Provide the [X, Y] coordinate of the cell's center where the given text is located.  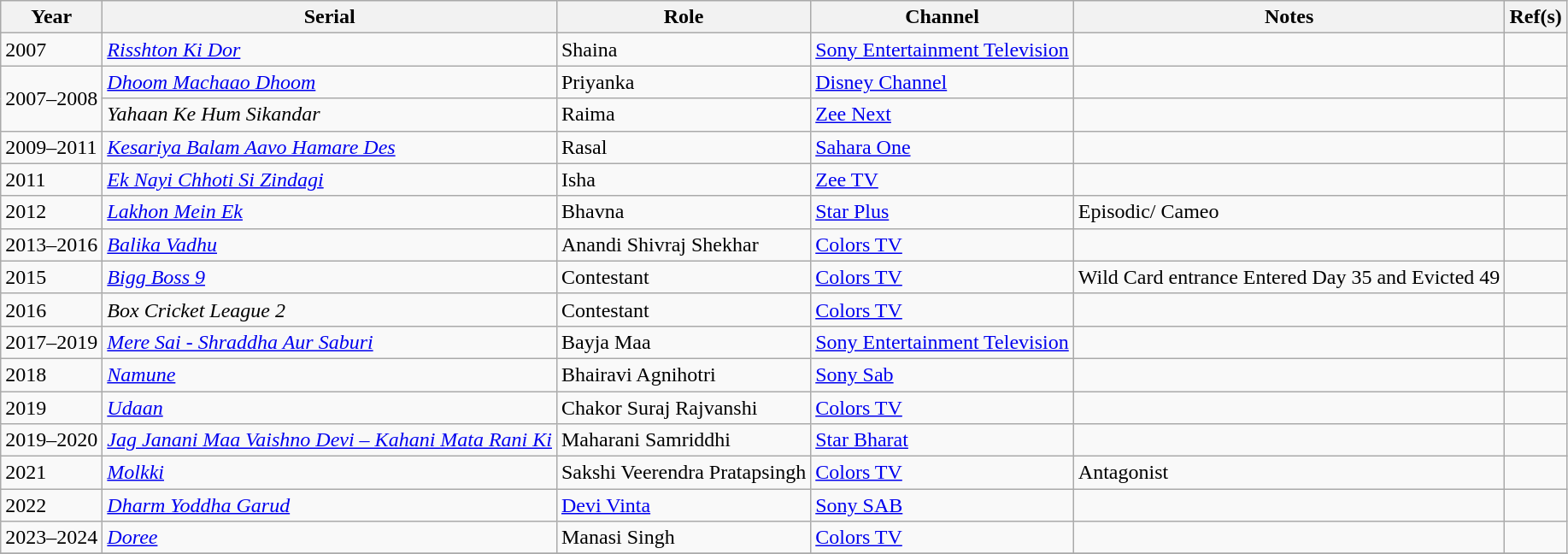
2007 [51, 50]
Risshton Ki Dor [330, 50]
Sahara One [943, 147]
Year [51, 17]
Chakor Suraj Rajvanshi [684, 408]
Role [684, 17]
Box Cricket League 2 [330, 309]
2015 [51, 277]
Sony SAB [943, 505]
Antagonist [1289, 473]
Shaina [684, 50]
Bhavna [684, 212]
Bhairavi Agnihotri [684, 374]
Maharani Samriddhi [684, 440]
Zee Next [943, 115]
2022 [51, 505]
Wild Card entrance Entered Day 35 and Evicted 49 [1289, 277]
Yahaan Ke Hum Sikandar [330, 115]
2018 [51, 374]
2013–2016 [51, 245]
2019 [51, 408]
Bigg Boss 9 [330, 277]
Disney Channel [943, 82]
Isha [684, 180]
2021 [51, 473]
Kesariya Balam Aavo Hamare Des [330, 147]
Udaan [330, 408]
Bayja Maa [684, 342]
Notes [1289, 17]
Dharm Yoddha Garud [330, 505]
Balika Vadhu [330, 245]
Mere Sai - Shraddha Aur Saburi [330, 342]
Rasal [684, 147]
Channel [943, 17]
Ek Nayi Chhoti Si Zindagi [330, 180]
2019–2020 [51, 440]
Priyanka [684, 82]
Namune [330, 374]
Star Bharat [943, 440]
Manasi Singh [684, 538]
Ref(s) [1536, 17]
Zee TV [943, 180]
2011 [51, 180]
2007–2008 [51, 98]
Raima [684, 115]
Star Plus [943, 212]
Doree [330, 538]
2009–2011 [51, 147]
Jag Janani Maa Vaishno Devi – Kahani Mata Rani Ki [330, 440]
Molkki [330, 473]
2023–2024 [51, 538]
Devi Vinta [684, 505]
Lakhon Mein Ek [330, 212]
Serial [330, 17]
2012 [51, 212]
Episodic/ Cameo [1289, 212]
Sakshi Veerendra Pratapsingh [684, 473]
Anandi Shivraj Shekhar [684, 245]
Dhoom Machaao Dhoom [330, 82]
2016 [51, 309]
Sony Sab [943, 374]
2017–2019 [51, 342]
